From the cell containing the given text, extract its center point as [x, y] coordinate. 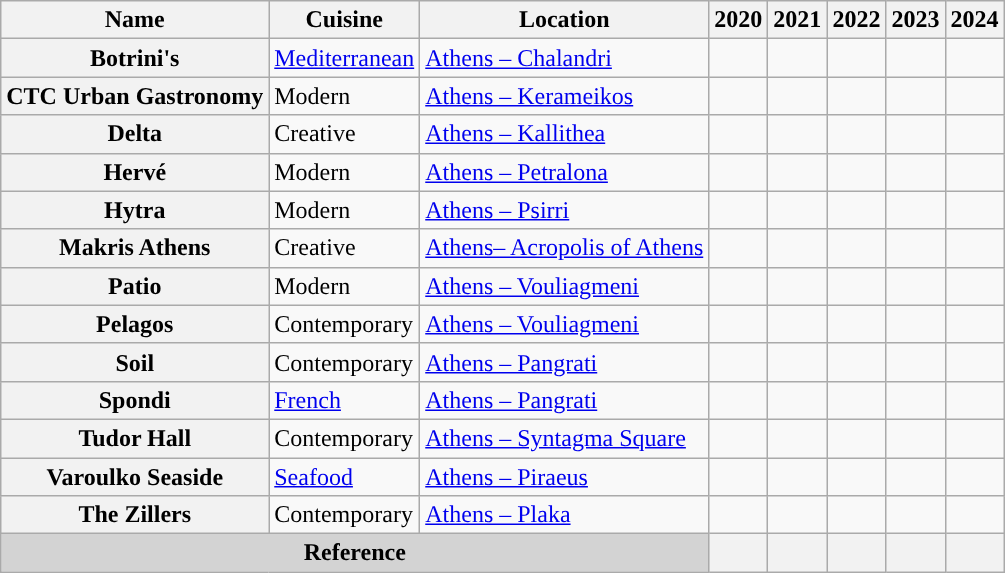
Athens – Kerameikos [564, 96]
2020 [738, 20]
Makris Athens [135, 248]
Delta [135, 134]
2024 [974, 20]
Athens– Acropolis of Athens [564, 248]
CTC Urban Gastronomy [135, 96]
2022 [856, 20]
Soil [135, 362]
Botrini's [135, 58]
Athens – Petralona [564, 172]
Cuisine [344, 20]
Patio [135, 286]
French [344, 400]
Reference [355, 553]
Hervé [135, 172]
2021 [798, 20]
Pelagos [135, 324]
2023 [916, 20]
Tudor Hall [135, 438]
Athens – Psirri [564, 210]
Location [564, 20]
Spondi [135, 400]
Mediterranean [344, 58]
Athens – Plaka [564, 515]
Athens – Piraeus [564, 477]
Varoulko Seaside [135, 477]
Hytra [135, 210]
Name [135, 20]
Seafood [344, 477]
Athens – Kallithea [564, 134]
Athens – Syntagma Square [564, 438]
Athens – Chalandri [564, 58]
The Zillers [135, 515]
